From the cell containing the given text, extract its center point as (X, Y) coordinate. 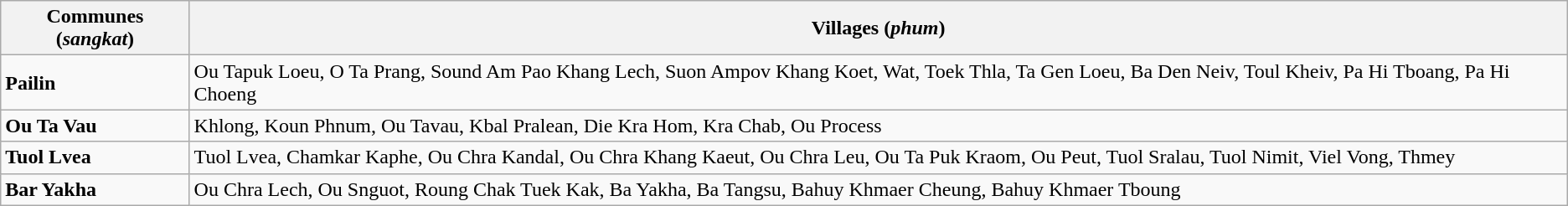
Tuol Lvea, Chamkar Kaphe, Ou Chra Kandal, Ou Chra Khang Kaeut, Ou Chra Leu, Ou Ta Puk Kraom, Ou Peut, Tuol Sralau, Tuol Nimit, Viel Vong, Thmey (878, 157)
Tuol Lvea (95, 157)
Khlong, Koun Phnum, Ou Tavau, Kbal Pralean, Die Kra Hom, Kra Chab, Ou Process (878, 126)
Ou Chra Lech, Ou Snguot, Roung Chak Tuek Kak, Ba Yakha, Ba Tangsu, Bahuy Khmaer Cheung, Bahuy Khmaer Tboung (878, 189)
Villages (phum) (878, 28)
Ou Ta Vau (95, 126)
Pailin (95, 82)
Communes (sangkat) (95, 28)
Bar Yakha (95, 189)
